Scan for the cell matching the given text and deliver its [X, Y] coordinate at center. 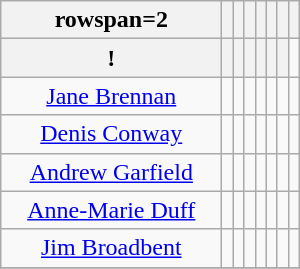
Jim Broadbent [112, 248]
rowspan=2 [112, 20]
! [112, 58]
Jane Brennan [112, 96]
Anne-Marie Duff [112, 210]
Andrew Garfield [112, 172]
Denis Conway [112, 134]
